Extract the [X, Y] coordinate from the center of the cell holding the provided text.  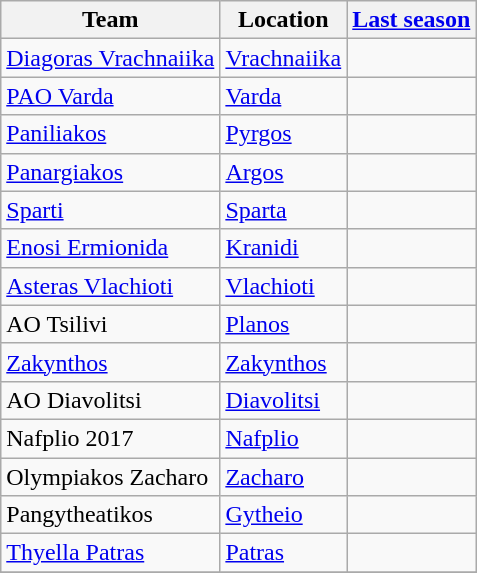
Zacharo [284, 477]
Last season [412, 20]
Vrachnaiika [284, 58]
AO Tsilivi [110, 324]
Sparta [284, 210]
Paniliakos [110, 134]
Asteras Vlachioti [110, 286]
PAO Varda [110, 96]
AO Diavolitsi [110, 400]
Panargiakos [110, 172]
Planos [284, 324]
Gytheio [284, 515]
Kranidi [284, 248]
Diagoras Vrachnaiika [110, 58]
Nafplio [284, 438]
Olympiakos Zacharo [110, 477]
Vlachioti [284, 286]
Location [284, 20]
Varda [284, 96]
Diavolitsi [284, 400]
Patras [284, 553]
Enosi Ermionida [110, 248]
Argos [284, 172]
Nafplio 2017 [110, 438]
Thyella Patras [110, 553]
Pyrgos [284, 134]
Pangytheatikos [110, 515]
Team [110, 20]
Sparti [110, 210]
